Detect which cell encompasses the target text, then output its [X, Y] center coordinate. 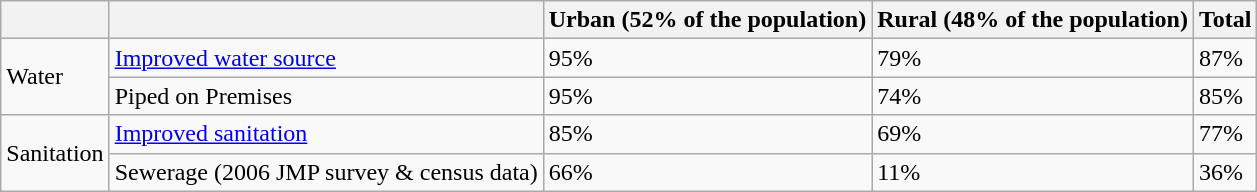
Improved sanitation [326, 134]
79% [1033, 58]
Improved water source [326, 58]
74% [1033, 96]
Rural (48% of the population) [1033, 20]
Piped on Premises [326, 96]
11% [1033, 172]
87% [1225, 58]
Urban (52% of the population) [707, 20]
Total [1225, 20]
Water [55, 77]
Sewerage (2006 JMP survey & census data) [326, 172]
Sanitation [55, 153]
77% [1225, 134]
66% [707, 172]
69% [1033, 134]
36% [1225, 172]
